Search for the cell housing the specified text and yield its (x, y) center coordinate. 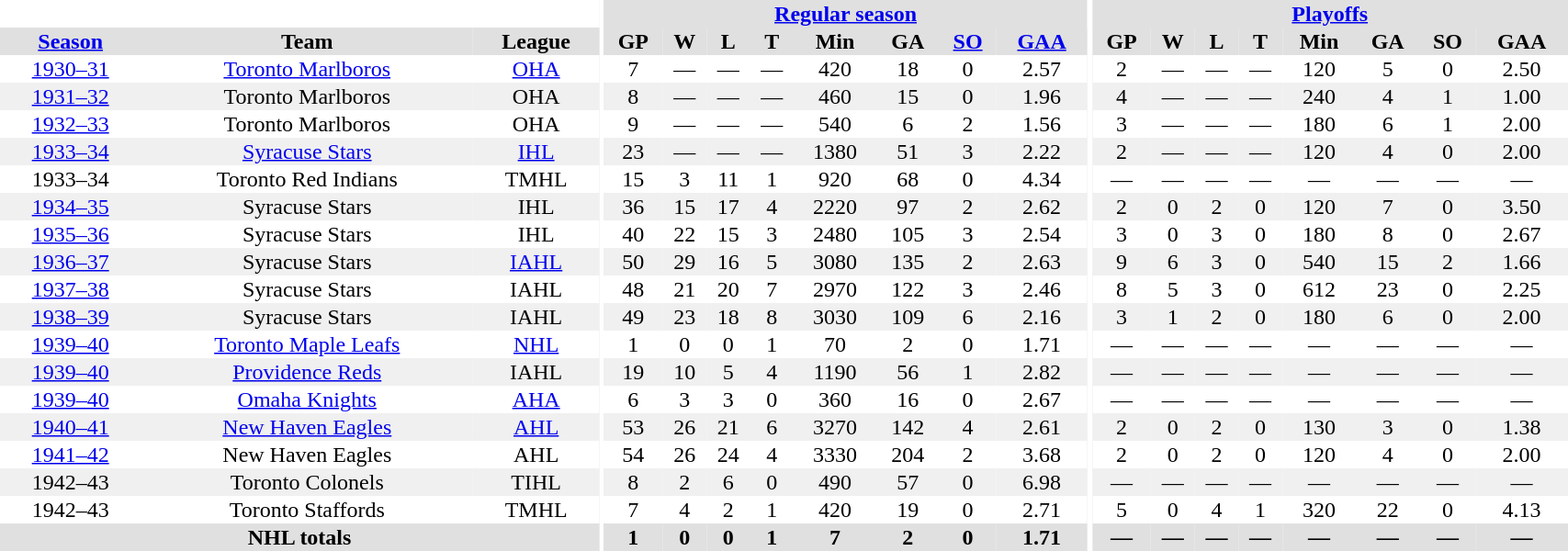
Providence Reds (307, 372)
10 (684, 372)
240 (1319, 96)
2.82 (1042, 372)
48 (633, 289)
2.71 (1042, 510)
57 (908, 482)
105 (908, 234)
1.38 (1522, 427)
League (536, 41)
4.34 (1042, 179)
6.98 (1042, 482)
142 (908, 427)
3330 (835, 455)
NHL totals (299, 537)
2.61 (1042, 427)
2.46 (1042, 289)
1931–32 (70, 96)
Toronto Maple Leafs (307, 344)
2.50 (1522, 69)
36 (633, 207)
3.50 (1522, 207)
204 (908, 455)
11 (728, 179)
1936–37 (70, 262)
NHL (536, 344)
29 (684, 262)
2480 (835, 234)
3080 (835, 262)
20 (728, 289)
Playoffs (1330, 14)
135 (908, 262)
Regular season (845, 14)
70 (835, 344)
1930–31 (70, 69)
2970 (835, 289)
Toronto Colonels (307, 482)
3270 (835, 427)
1932–33 (70, 124)
49 (633, 317)
1940–41 (70, 427)
1.00 (1522, 96)
AHA (536, 399)
TIHL (536, 482)
109 (908, 317)
612 (1319, 289)
1935–36 (70, 234)
3030 (835, 317)
1380 (835, 152)
1.66 (1522, 262)
56 (908, 372)
1937–38 (70, 289)
2220 (835, 207)
97 (908, 207)
3.68 (1042, 455)
1190 (835, 372)
1.56 (1042, 124)
Season (70, 41)
320 (1319, 510)
Toronto Staffords (307, 510)
130 (1319, 427)
Team (307, 41)
Omaha Knights (307, 399)
51 (908, 152)
122 (908, 289)
2.63 (1042, 262)
920 (835, 179)
1941–42 (70, 455)
2.25 (1522, 289)
17 (728, 207)
2.54 (1042, 234)
1.96 (1042, 96)
460 (835, 96)
4.13 (1522, 510)
40 (633, 234)
24 (728, 455)
2.16 (1042, 317)
50 (633, 262)
2.22 (1042, 152)
53 (633, 427)
1938–39 (70, 317)
Toronto Red Indians (307, 179)
2.62 (1042, 207)
490 (835, 482)
2.57 (1042, 69)
360 (835, 399)
1934–35 (70, 207)
68 (908, 179)
54 (633, 455)
